Identify which cell holds the provided text, then report its [X, Y] central coordinate. 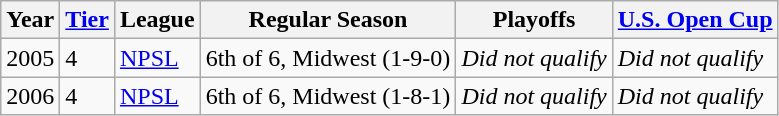
League [157, 20]
2005 [30, 58]
6th of 6, Midwest (1-9-0) [328, 58]
U.S. Open Cup [695, 20]
Tier [88, 20]
Regular Season [328, 20]
2006 [30, 96]
Year [30, 20]
Playoffs [534, 20]
6th of 6, Midwest (1-8-1) [328, 96]
